Identify which cell holds the provided text, then report its [X, Y] central coordinate. 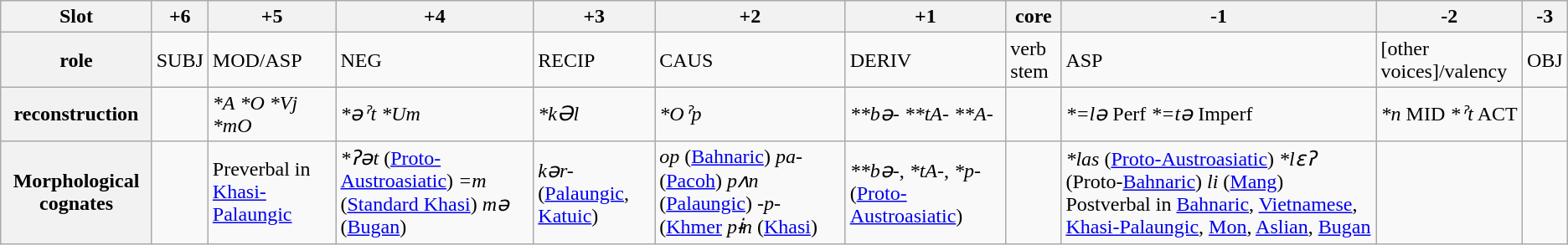
**bə-, *tA-, *p- (Proto-Austroasiatic) [926, 192]
*las (Proto-Austroasiatic) *lɛʔ (Proto-Bahnaric) li (Mang) Postverbal in Bahnaric, Vietnamese, Khasi-Palaungic, Mon, Aslian, Bugan [1219, 192]
OBJ [1545, 60]
*n MID *ˀt ACT [1449, 114]
verb stem [1034, 60]
-1 [1219, 17]
*ʔət (Proto-Austroasiatic) =m (Standard Khasi) mǝ (Bugan) [435, 192]
Preverbal in Khasi-Palaungic [271, 192]
*əˀt *Um [435, 114]
+2 [750, 17]
*=lə Perf *=tə Imperf [1219, 114]
kər- (Palaungic, Katuic) [595, 192]
MOD/ASP [271, 60]
Slot [76, 17]
*Oˀp [750, 114]
+5 [271, 17]
reconstruction [76, 114]
+3 [595, 17]
Morphological cognates [76, 192]
*A *O *Vj *mO [271, 114]
core [1034, 17]
**bə- **tA- **A- [926, 114]
+1 [926, 17]
-3 [1545, 17]
SUBJ [179, 60]
+6 [179, 17]
role [76, 60]
RECIP [595, 60]
ASP [1219, 60]
NEG [435, 60]
*kƏl [595, 114]
[other voices]/valency [1449, 60]
DERIV [926, 60]
CAUS [750, 60]
-2 [1449, 17]
+4 [435, 17]
op (Bahnaric) pa- (Pacoh) pʌn (Palaungic) -p- (Khmer pɨn (Khasi) [750, 192]
